Locate the cell with the specified text and output its [x, y] center coordinate. 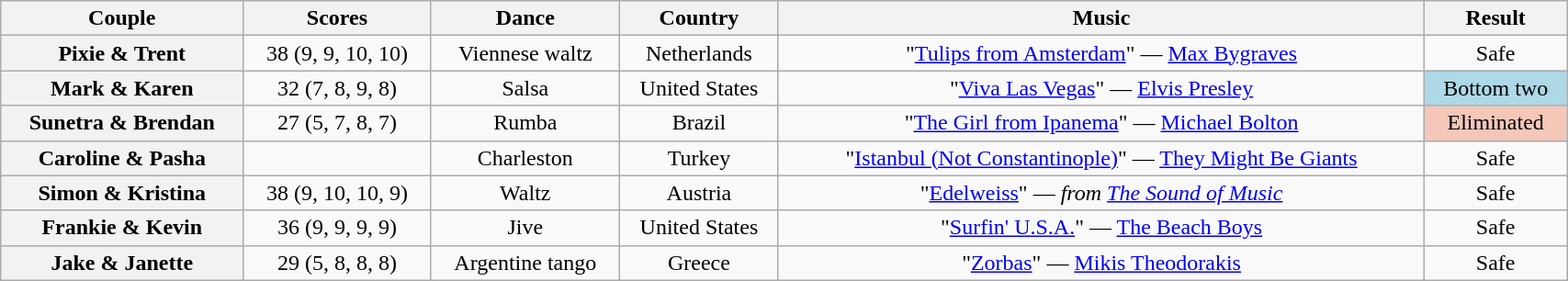
38 (9, 10, 10, 9) [337, 193]
Charleston [525, 158]
Sunetra & Brendan [122, 123]
Dance [525, 18]
Jive [525, 228]
Viennese waltz [525, 53]
32 (7, 8, 9, 8) [337, 88]
Salsa [525, 88]
Frankie & Kevin [122, 228]
"Tulips from Amsterdam" — Max Bygraves [1100, 53]
Bottom two [1495, 88]
Result [1495, 18]
Pixie & Trent [122, 53]
Waltz [525, 193]
Netherlands [698, 53]
"Surfin' U.S.A." — The Beach Boys [1100, 228]
Argentine tango [525, 263]
38 (9, 9, 10, 10) [337, 53]
Turkey [698, 158]
Austria [698, 193]
Eliminated [1495, 123]
36 (9, 9, 9, 9) [337, 228]
Scores [337, 18]
Mark & Karen [122, 88]
Caroline & Pasha [122, 158]
Greece [698, 263]
"Edelweiss" — from The Sound of Music [1100, 193]
"Istanbul (Not Constantinople)" — They Might Be Giants [1100, 158]
27 (5, 7, 8, 7) [337, 123]
Rumba [525, 123]
Brazil [698, 123]
Music [1100, 18]
Simon & Kristina [122, 193]
"The Girl from Ipanema" — Michael Bolton [1100, 123]
29 (5, 8, 8, 8) [337, 263]
"Viva Las Vegas" — Elvis Presley [1100, 88]
"Zorbas" — Mikis Theodorakis [1100, 263]
Country [698, 18]
Jake & Janette [122, 263]
Couple [122, 18]
